Search for the cell housing the specified text and yield its [X, Y] center coordinate. 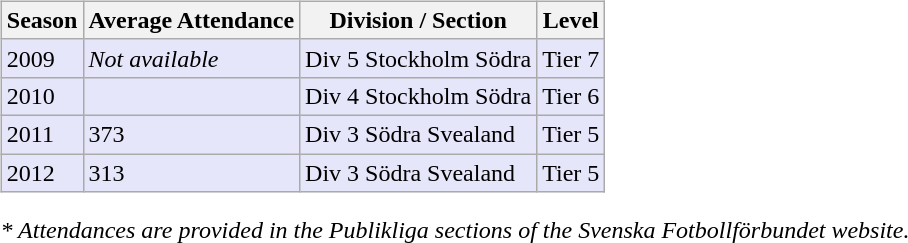
Average Attendance [192, 20]
Div 5 Stockholm Södra [418, 58]
Season [42, 20]
2011 [42, 134]
2010 [42, 96]
Div 4 Stockholm Södra [418, 96]
Not available [192, 58]
2012 [42, 173]
Tier 7 [571, 58]
Tier 6 [571, 96]
2009 [42, 58]
Division / Section [418, 20]
373 [192, 134]
Level [571, 20]
313 [192, 173]
